Scan for the cell matching the given text and deliver its [X, Y] coordinate at center. 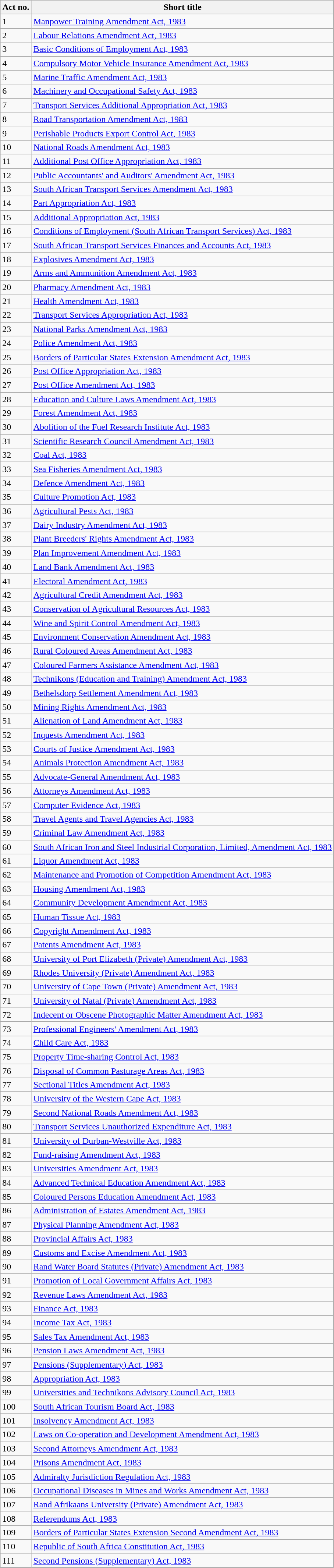
Second Pensions (Supplementary) Act, 1983 [182, 1561]
Agricultural Credit Amendment Act, 1983 [182, 595]
59 [16, 833]
107 [16, 1504]
61 [16, 861]
109 [16, 1533]
98 [16, 1379]
81 [16, 1141]
90 [16, 1267]
Defence Amendment Act, 1983 [182, 483]
24 [16, 343]
Alienation of Land Amendment Act, 1983 [182, 721]
Pensions (Supplementary) Act, 1983 [182, 1365]
53 [16, 749]
38 [16, 539]
Rhodes University (Private) Amendment Act, 1983 [182, 973]
100 [16, 1407]
42 [16, 595]
25 [16, 357]
50 [16, 707]
89 [16, 1253]
73 [16, 1029]
27 [16, 385]
Technikons (Education and Training) Amendment Act, 1983 [182, 679]
62 [16, 875]
69 [16, 973]
University of Durban-Westville Act, 1983 [182, 1141]
37 [16, 525]
Copyright Amendment Act, 1983 [182, 931]
57 [16, 805]
Inquests Amendment Act, 1983 [182, 735]
University of the Western Cape Act, 1983 [182, 1099]
11 [16, 161]
Additional Post Office Appropriation Act, 1983 [182, 161]
65 [16, 917]
106 [16, 1490]
52 [16, 735]
39 [16, 553]
Occupational Diseases in Mines and Works Amendment Act, 1983 [182, 1490]
79 [16, 1113]
Culture Promotion Act, 1983 [182, 497]
36 [16, 511]
Computer Evidence Act, 1983 [182, 805]
Universities Amendment Act, 1983 [182, 1169]
46 [16, 651]
Borders of Particular States Extension Amendment Act, 1983 [182, 357]
91 [16, 1281]
Housing Amendment Act, 1983 [182, 889]
30 [16, 427]
48 [16, 679]
105 [16, 1476]
56 [16, 791]
92 [16, 1294]
Short title [182, 7]
Coal Act, 1983 [182, 455]
Basic Conditions of Employment Act, 1983 [182, 49]
40 [16, 567]
Physical Planning Amendment Act, 1983 [182, 1225]
Sectional Titles Amendment Act, 1983 [182, 1085]
Coloured Persons Education Amendment Act, 1983 [182, 1197]
32 [16, 455]
1 [16, 21]
Republic of South Africa Constitution Act, 1983 [182, 1547]
31 [16, 441]
Environment Conservation Amendment Act, 1983 [182, 637]
Electoral Amendment Act, 1983 [182, 581]
Coloured Farmers Assistance Amendment Act, 1983 [182, 665]
Borders of Particular States Extension Second Amendment Act, 1983 [182, 1533]
5 [16, 77]
Land Bank Amendment Act, 1983 [182, 567]
Prisons Amendment Act, 1983 [182, 1462]
54 [16, 763]
University of Natal (Private) Amendment Act, 1983 [182, 1001]
Education and Culture Laws Amendment Act, 1983 [182, 399]
82 [16, 1155]
10 [16, 147]
Road Transportation Amendment Act, 1983 [182, 119]
Part Appropriation Act, 1983 [182, 203]
Liquor Amendment Act, 1983 [182, 861]
Bethelsdorp Settlement Amendment Act, 1983 [182, 693]
7 [16, 105]
Revenue Laws Amendment Act, 1983 [182, 1294]
Disposal of Common Pasturage Areas Act, 1983 [182, 1071]
Transport Services Appropriation Act, 1983 [182, 315]
75 [16, 1057]
Marine Traffic Amendment Act, 1983 [182, 77]
Public Accountants' and Auditors' Amendment Act, 1983 [182, 175]
Abolition of the Fuel Research Institute Act, 1983 [182, 427]
Rand Water Board Statutes (Private) Amendment Act, 1983 [182, 1267]
4 [16, 63]
University of Port Elizabeth (Private) Amendment Act, 1983 [182, 959]
Compulsory Motor Vehicle Insurance Amendment Act, 1983 [182, 63]
South African Iron and Steel Industrial Corporation, Limited, Amendment Act, 1983 [182, 847]
Animals Protection Amendment Act, 1983 [182, 763]
Transport Services Unauthorized Expenditure Act, 1983 [182, 1127]
Criminal Law Amendment Act, 1983 [182, 833]
Advanced Technical Education Amendment Act, 1983 [182, 1183]
20 [16, 287]
77 [16, 1085]
Health Amendment Act, 1983 [182, 301]
National Roads Amendment Act, 1983 [182, 147]
Rand Afrikaans University (Private) Amendment Act, 1983 [182, 1504]
26 [16, 371]
South African Tourism Board Act, 1983 [182, 1407]
64 [16, 903]
67 [16, 945]
South African Transport Services Finances and Accounts Act, 1983 [182, 245]
Post Office Amendment Act, 1983 [182, 385]
29 [16, 413]
Pension Laws Amendment Act, 1983 [182, 1351]
16 [16, 231]
Income Tax Act, 1983 [182, 1323]
12 [16, 175]
Pharmacy Amendment Act, 1983 [182, 287]
Sales Tax Amendment Act, 1983 [182, 1337]
Provincial Affairs Act, 1983 [182, 1239]
Wine and Spirit Control Amendment Act, 1983 [182, 623]
108 [16, 1519]
23 [16, 329]
103 [16, 1449]
Professional Engineers' Amendment Act, 1983 [182, 1029]
Post Office Appropriation Act, 1983 [182, 371]
Dairy Industry Amendment Act, 1983 [182, 525]
78 [16, 1099]
Labour Relations Amendment Act, 1983 [182, 35]
87 [16, 1225]
Explosives Amendment Act, 1983 [182, 259]
University of Cape Town (Private) Amendment Act, 1983 [182, 987]
110 [16, 1547]
Advocate-General Amendment Act, 1983 [182, 777]
34 [16, 483]
49 [16, 693]
Indecent or Obscene Photographic Matter Amendment Act, 1983 [182, 1015]
Customs and Excise Amendment Act, 1983 [182, 1253]
Travel Agents and Travel Agencies Act, 1983 [182, 819]
Appropriation Act, 1983 [182, 1379]
97 [16, 1365]
Laws on Co-operation and Development Amendment Act, 1983 [182, 1435]
60 [16, 847]
47 [16, 665]
66 [16, 931]
99 [16, 1393]
68 [16, 959]
Fund-raising Amendment Act, 1983 [182, 1155]
Patents Amendment Act, 1983 [182, 945]
Community Development Amendment Act, 1983 [182, 903]
3 [16, 49]
2 [16, 35]
85 [16, 1197]
43 [16, 609]
71 [16, 1001]
63 [16, 889]
Second National Roads Amendment Act, 1983 [182, 1113]
Plant Breeders' Rights Amendment Act, 1983 [182, 539]
88 [16, 1239]
102 [16, 1435]
45 [16, 637]
Mining Rights Amendment Act, 1983 [182, 707]
Sea Fisheries Amendment Act, 1983 [182, 469]
Scientific Research Council Amendment Act, 1983 [182, 441]
Act no. [16, 7]
18 [16, 259]
13 [16, 189]
35 [16, 497]
Rural Coloured Areas Amendment Act, 1983 [182, 651]
Referendums Act, 1983 [182, 1519]
Child Care Act, 1983 [182, 1043]
95 [16, 1337]
Additional Appropriation Act, 1983 [182, 217]
Police Amendment Act, 1983 [182, 343]
41 [16, 581]
Human Tissue Act, 1983 [182, 917]
9 [16, 133]
94 [16, 1323]
Machinery and Occupational Safety Act, 1983 [182, 91]
22 [16, 315]
Arms and Ammunition Amendment Act, 1983 [182, 273]
84 [16, 1183]
Manpower Training Amendment Act, 1983 [182, 21]
Admiralty Jurisdiction Regulation Act, 1983 [182, 1476]
South African Transport Services Amendment Act, 1983 [182, 189]
Forest Amendment Act, 1983 [182, 413]
93 [16, 1309]
Transport Services Additional Appropriation Act, 1983 [182, 105]
33 [16, 469]
Finance Act, 1983 [182, 1309]
Conservation of Agricultural Resources Act, 1983 [182, 609]
Administration of Estates Amendment Act, 1983 [182, 1211]
National Parks Amendment Act, 1983 [182, 329]
15 [16, 217]
86 [16, 1211]
Perishable Products Export Control Act, 1983 [182, 133]
8 [16, 119]
28 [16, 399]
74 [16, 1043]
Promotion of Local Government Affairs Act, 1983 [182, 1281]
Universities and Technikons Advisory Council Act, 1983 [182, 1393]
Courts of Justice Amendment Act, 1983 [182, 749]
21 [16, 301]
58 [16, 819]
44 [16, 623]
72 [16, 1015]
Second Attorneys Amendment Act, 1983 [182, 1449]
17 [16, 245]
111 [16, 1561]
Plan Improvement Amendment Act, 1983 [182, 553]
76 [16, 1071]
Agricultural Pests Act, 1983 [182, 511]
80 [16, 1127]
6 [16, 91]
Insolvency Amendment Act, 1983 [182, 1421]
19 [16, 273]
70 [16, 987]
Attorneys Amendment Act, 1983 [182, 791]
Maintenance and Promotion of Competition Amendment Act, 1983 [182, 875]
Property Time-sharing Control Act, 1983 [182, 1057]
96 [16, 1351]
14 [16, 203]
Conditions of Employment (South African Transport Services) Act, 1983 [182, 231]
104 [16, 1462]
83 [16, 1169]
55 [16, 777]
51 [16, 721]
101 [16, 1421]
